Return [x, y] of the center of cell containing provided text 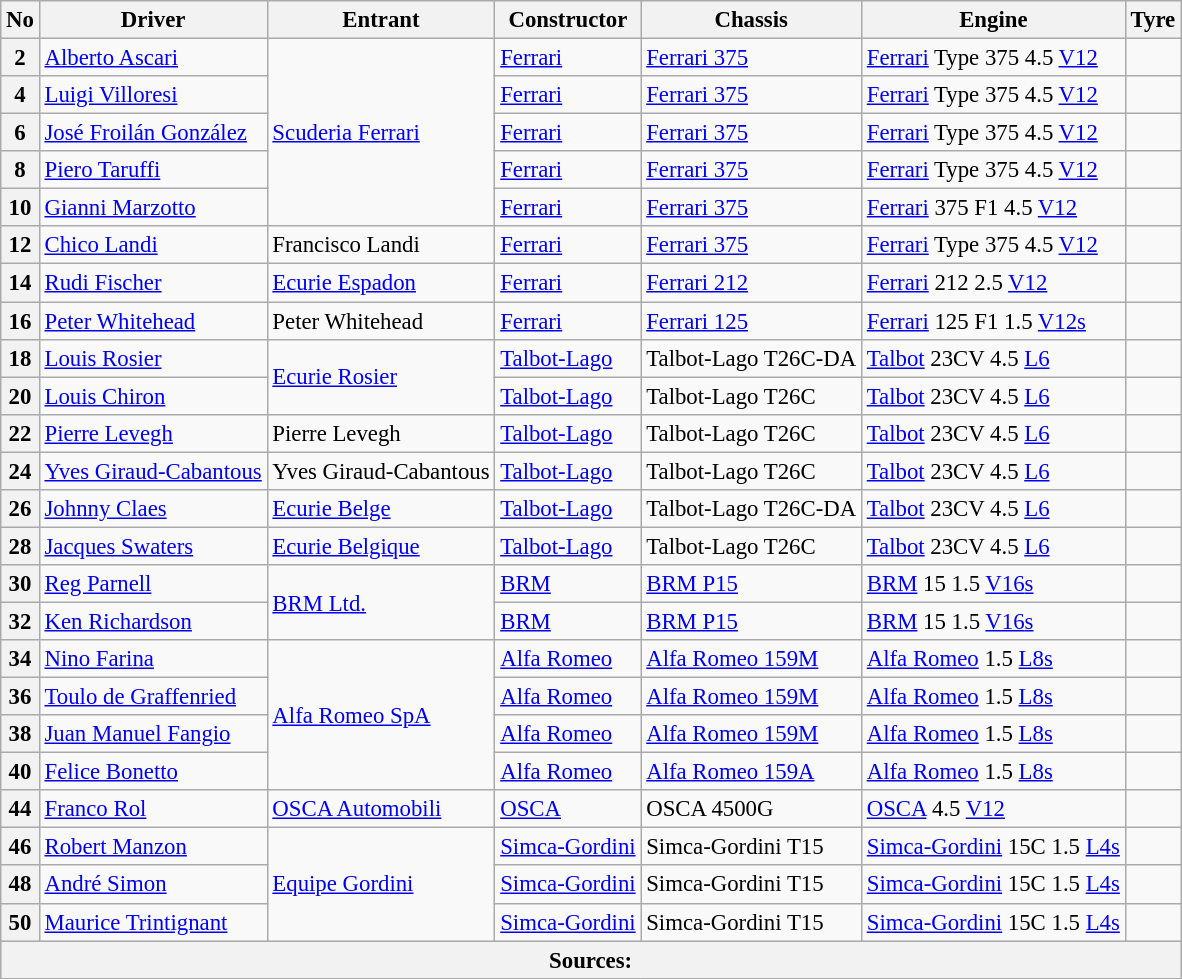
Chassis [752, 20]
12 [20, 245]
Alberto Ascari [153, 58]
10 [20, 208]
Constructor [568, 20]
OSCA 4500G [752, 809]
8 [20, 170]
OSCA 4.5 V12 [993, 809]
OSCA Automobili [381, 809]
26 [20, 509]
48 [20, 885]
OSCA [568, 809]
Sources: [591, 960]
Driver [153, 20]
22 [20, 433]
46 [20, 847]
36 [20, 697]
18 [20, 358]
28 [20, 546]
Entrant [381, 20]
Ecurie Belgique [381, 546]
Piero Taruffi [153, 170]
Ecurie Rosier [381, 376]
Felice Bonetto [153, 772]
50 [20, 922]
34 [20, 659]
32 [20, 621]
Ecurie Espadon [381, 283]
2 [20, 58]
14 [20, 283]
No [20, 20]
24 [20, 471]
Toulo de Graffenried [153, 697]
Louis Rosier [153, 358]
Ferrari 212 2.5 V12 [993, 283]
6 [20, 133]
Luigi Villoresi [153, 95]
BRM Ltd. [381, 602]
Alfa Romeo SpA [381, 715]
Juan Manuel Fangio [153, 734]
Gianni Marzotto [153, 208]
Ferrari 125 [752, 321]
Engine [993, 20]
Ferrari 125 F1 1.5 V12s [993, 321]
38 [20, 734]
Alfa Romeo 159A [752, 772]
Scuderia Ferrari [381, 133]
4 [20, 95]
Tyre [1152, 20]
Ken Richardson [153, 621]
Francisco Landi [381, 245]
44 [20, 809]
José Froilán González [153, 133]
Ferrari 375 F1 4.5 V12 [993, 208]
Nino Farina [153, 659]
Robert Manzon [153, 847]
30 [20, 584]
20 [20, 396]
Ecurie Belge [381, 509]
Johnny Claes [153, 509]
Chico Landi [153, 245]
Louis Chiron [153, 396]
Maurice Trintignant [153, 922]
Franco Rol [153, 809]
Jacques Swaters [153, 546]
40 [20, 772]
16 [20, 321]
Rudi Fischer [153, 283]
Equipe Gordini [381, 884]
Ferrari 212 [752, 283]
André Simon [153, 885]
Reg Parnell [153, 584]
